Detect which cell encompasses the target text, then output its (x, y) center coordinate. 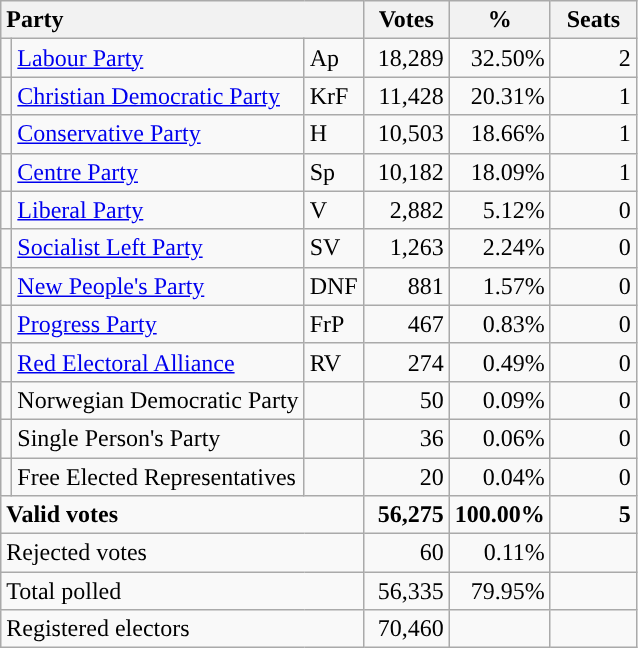
Seats (593, 20)
H (334, 134)
Liberal Party (158, 210)
5 (593, 515)
100.00% (500, 515)
Norwegian Democratic Party (158, 400)
Socialist Left Party (158, 248)
10,182 (406, 172)
RV (334, 362)
Conservative Party (158, 134)
11,428 (406, 96)
18.66% (500, 134)
Christian Democratic Party (158, 96)
Total polled (182, 591)
% (500, 20)
Progress Party (158, 324)
0.11% (500, 553)
SV (334, 248)
56,335 (406, 591)
Red Electoral Alliance (158, 362)
20.31% (500, 96)
10,503 (406, 134)
Party (182, 20)
0.83% (500, 324)
Sp (334, 172)
Labour Party (158, 58)
KrF (334, 96)
0.04% (500, 477)
Registered electors (182, 629)
18,289 (406, 58)
Valid votes (182, 515)
0.09% (500, 400)
467 (406, 324)
20 (406, 477)
60 (406, 553)
50 (406, 400)
0.49% (500, 362)
2 (593, 58)
Centre Party (158, 172)
Ap (334, 58)
18.09% (500, 172)
V (334, 210)
Votes (406, 20)
1,263 (406, 248)
56,275 (406, 515)
70,460 (406, 629)
274 (406, 362)
32.50% (500, 58)
DNF (334, 286)
0.06% (500, 438)
1.57% (500, 286)
5.12% (500, 210)
New People's Party (158, 286)
2.24% (500, 248)
36 (406, 438)
79.95% (500, 591)
Free Elected Representatives (158, 477)
FrP (334, 324)
Single Person's Party (158, 438)
881 (406, 286)
2,882 (406, 210)
Rejected votes (182, 553)
